Detect which cell encompasses the target text, then output its (X, Y) center coordinate. 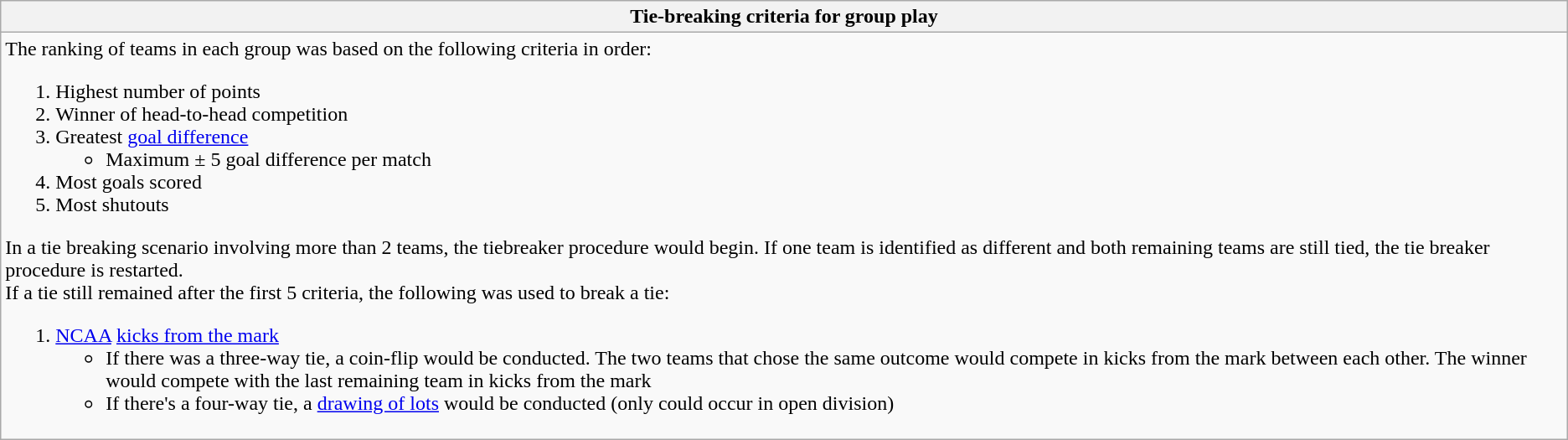
Tie-breaking criteria for group play (784, 17)
